Pinpoint the cell where the given text exists, returning its [X, Y] midpoint coordinate. 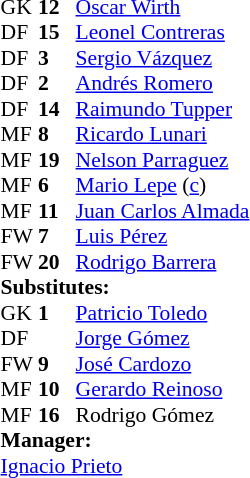
José Cardozo [163, 364]
2 [57, 83]
19 [57, 160]
8 [57, 135]
Manager: [126, 441]
3 [57, 58]
Raimundo Tupper [163, 109]
11 [57, 211]
10 [57, 389]
9 [57, 364]
16 [57, 415]
Nelson Parraguez [163, 160]
Andrés Romero [163, 83]
14 [57, 109]
Jorge Gómez [163, 339]
Gerardo Reinoso [163, 389]
Leonel Contreras [163, 33]
Luis Pérez [163, 237]
Patricio Toledo [163, 313]
Ricardo Lunari [163, 135]
15 [57, 33]
6 [57, 185]
Rodrigo Barrera [163, 262]
Substitutes: [126, 287]
Rodrigo Gómez [163, 415]
1 [57, 313]
Mario Lepe (c) [163, 185]
Juan Carlos Almada [163, 211]
7 [57, 237]
Sergio Vázquez [163, 58]
20 [57, 262]
GK [20, 313]
